Output the (x, y) coordinate of the center of the cell containing the given text.  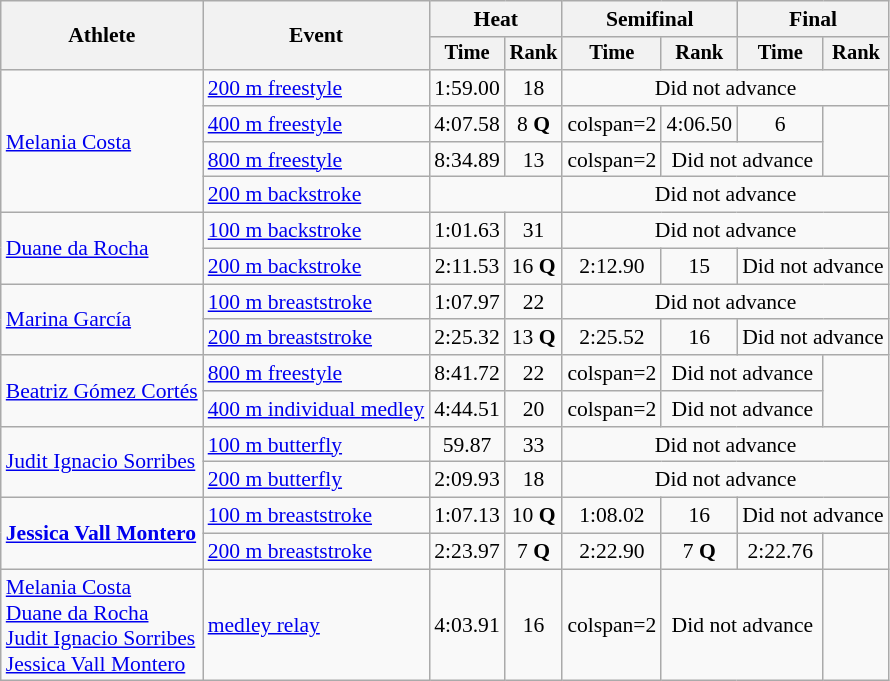
33 (534, 445)
200 m freestyle (316, 88)
Melania Costa (102, 141)
13 (534, 160)
2:25.52 (612, 338)
2:22.76 (780, 552)
Melania CostaDuane da RochaJudit Ignacio SorribesJessica Vall Montero (102, 625)
6 (780, 124)
15 (699, 267)
2:25.32 (466, 338)
16 Q (534, 267)
400 m freestyle (316, 124)
2:23.97 (466, 552)
Beatriz Gómez Cortés (102, 390)
10 Q (534, 516)
Event (316, 36)
31 (534, 231)
4:06.50 (699, 124)
1:07.13 (466, 516)
medley relay (316, 625)
2:12.90 (612, 267)
20 (534, 409)
Duane da Rocha (102, 248)
Final (813, 19)
Semifinal (650, 19)
400 m individual medley (316, 409)
200 m butterfly (316, 480)
Athlete (102, 36)
59.87 (466, 445)
1:08.02 (612, 516)
100 m backstroke (316, 231)
2:11.53 (466, 267)
Heat (496, 19)
Marina García (102, 320)
Jessica Vall Montero (102, 534)
1:59.00 (466, 88)
8:34.89 (466, 160)
4:03.91 (466, 625)
4:07.58 (466, 124)
100 m butterfly (316, 445)
Judit Ignacio Sorribes (102, 462)
1:07.97 (466, 302)
2:09.93 (466, 480)
8 Q (534, 124)
8:41.72 (466, 373)
2:22.90 (612, 552)
4:44.51 (466, 409)
13 Q (534, 338)
1:01.63 (466, 231)
